Pinpoint the cell where the given text exists, returning its [X, Y] midpoint coordinate. 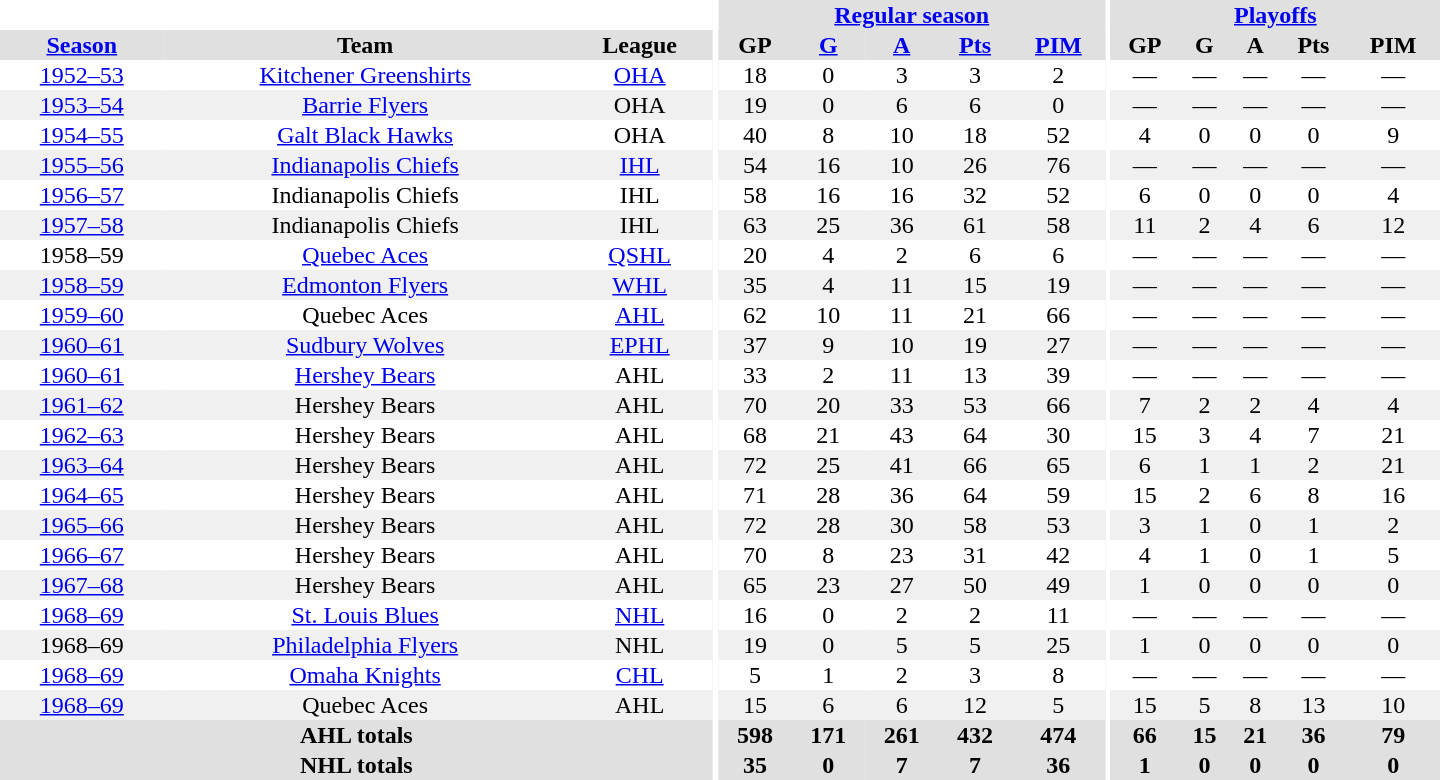
Kitchener Greenshirts [366, 75]
Team [366, 45]
Philadelphia Flyers [366, 645]
Barrie Flyers [366, 105]
50 [974, 585]
1963–64 [82, 465]
42 [1058, 555]
474 [1058, 735]
71 [754, 495]
Season [82, 45]
32 [974, 195]
1954–55 [82, 135]
261 [902, 735]
Regular season [912, 15]
31 [974, 555]
59 [1058, 495]
AHL totals [356, 735]
1967–68 [82, 585]
1957–58 [82, 225]
1965–66 [82, 525]
QSHL [640, 255]
171 [828, 735]
Omaha Knights [366, 675]
68 [754, 435]
62 [754, 315]
39 [1058, 375]
Edmonton Flyers [366, 285]
WHL [640, 285]
43 [902, 435]
54 [754, 165]
1961–62 [82, 405]
26 [974, 165]
598 [754, 735]
EPHL [640, 345]
79 [1393, 735]
1959–60 [82, 315]
Sudbury Wolves [366, 345]
1962–63 [82, 435]
1956–57 [82, 195]
49 [1058, 585]
40 [754, 135]
76 [1058, 165]
1952–53 [82, 75]
432 [974, 735]
1955–56 [82, 165]
1953–54 [82, 105]
NHL totals [356, 765]
Galt Black Hawks [366, 135]
63 [754, 225]
41 [902, 465]
61 [974, 225]
37 [754, 345]
St. Louis Blues [366, 615]
Playoffs [1276, 15]
CHL [640, 675]
1966–67 [82, 555]
League [640, 45]
1964–65 [82, 495]
